Locate the cell with the specified text and output its [x, y] center coordinate. 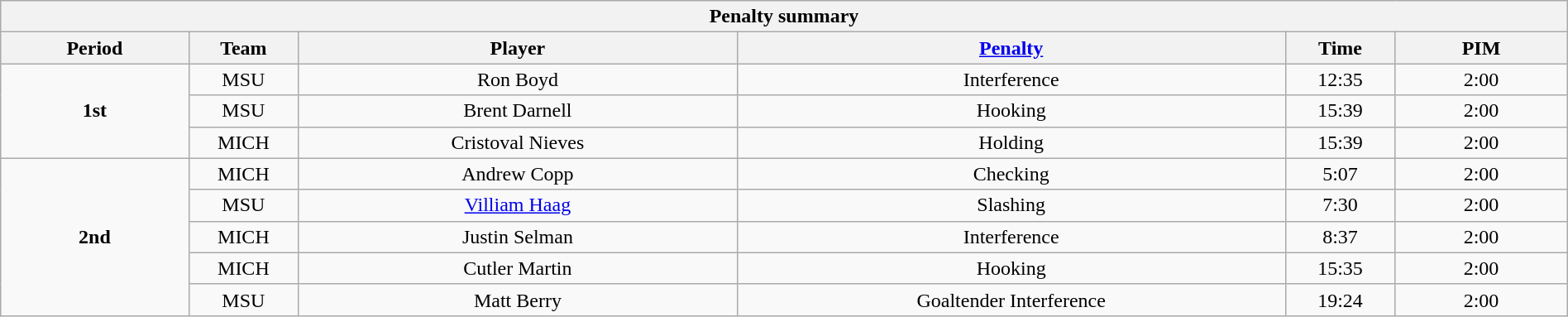
Penalty [1011, 48]
Slashing [1011, 205]
2nd [94, 237]
Andrew Copp [518, 174]
19:24 [1340, 300]
15:35 [1340, 268]
1st [94, 111]
Cristoval Nieves [518, 142]
Team [243, 48]
Villiam Haag [518, 205]
PIM [1481, 48]
Penalty summary [784, 17]
5:07 [1340, 174]
Brent Darnell [518, 111]
Period [94, 48]
Checking [1011, 174]
Holding [1011, 142]
Justin Selman [518, 237]
7:30 [1340, 205]
Cutler Martin [518, 268]
Matt Berry [518, 300]
Time [1340, 48]
12:35 [1340, 79]
Goaltender Interference [1011, 300]
8:37 [1340, 237]
Player [518, 48]
Ron Boyd [518, 79]
